Identify which cell holds the provided text, then report its (X, Y) central coordinate. 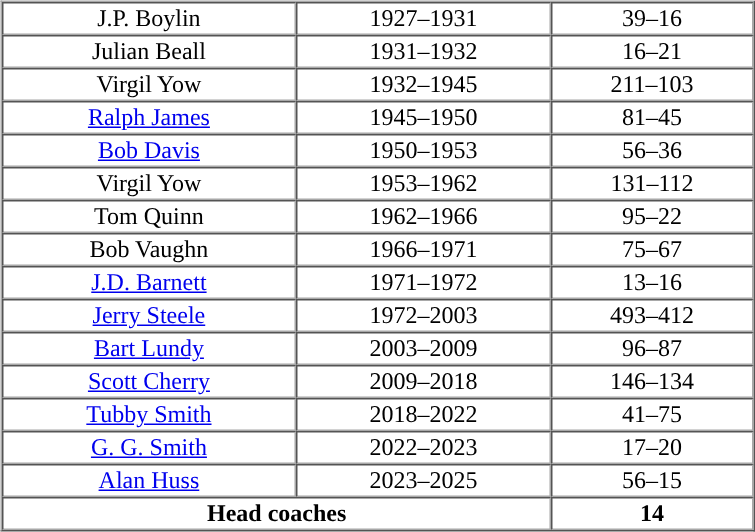
1931–1932 (424, 52)
Jerry Steele (149, 316)
13–16 (652, 282)
1972–2003 (424, 316)
75–67 (652, 250)
J.P. Boylin (149, 18)
2022–2023 (424, 448)
1962–1966 (424, 216)
Bob Davis (149, 150)
Tubby Smith (149, 414)
G. G. Smith (149, 448)
96–87 (652, 348)
39–16 (652, 18)
41–75 (652, 414)
1927–1931 (424, 18)
J.D. Barnett (149, 282)
1953–1962 (424, 184)
Scott Cherry (149, 382)
Bart Lundy (149, 348)
146–134 (652, 382)
1966–1971 (424, 250)
56–15 (652, 480)
1971–1972 (424, 282)
Bob Vaughn (149, 250)
81–45 (652, 118)
493–412 (652, 316)
Tom Quinn (149, 216)
95–22 (652, 216)
211–103 (652, 84)
17–20 (652, 448)
16–21 (652, 52)
2023–2025 (424, 480)
131–112 (652, 184)
1932–1945 (424, 84)
Ralph James (149, 118)
Head coaches (276, 514)
1945–1950 (424, 118)
Julian Beall (149, 52)
2003–2009 (424, 348)
2018–2022 (424, 414)
14 (652, 514)
56–36 (652, 150)
2009–2018 (424, 382)
1950–1953 (424, 150)
Alan Huss (149, 480)
